Locate the cell with the specified text and output its [x, y] center coordinate. 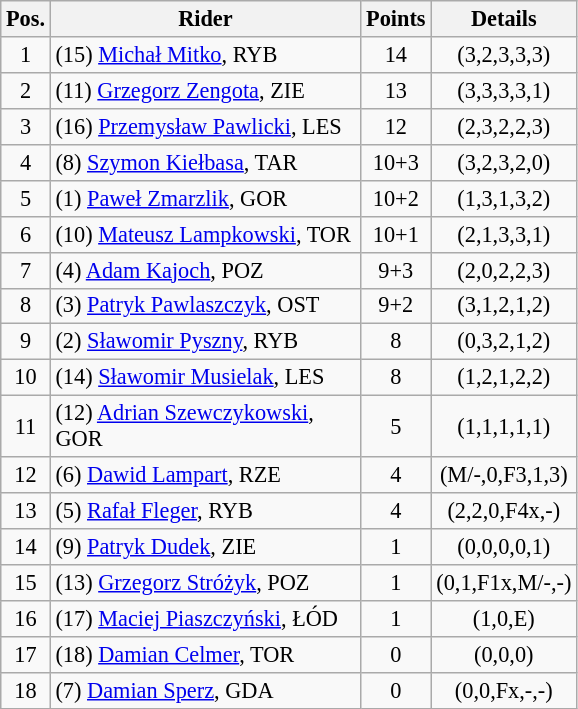
9+3 [396, 270]
(0,0,0,0,1) [504, 547]
6 [26, 234]
(1,2,1,2,2) [504, 378]
(15) Michał Mitko, RYB [205, 55]
2 [26, 90]
(1,3,1,3,2) [504, 198]
(4) Adam Kajoch, POZ [205, 270]
Rider [205, 19]
(7) Damian Sperz, GDA [205, 690]
11 [26, 426]
(3,2,3,2,0) [504, 162]
(18) Damian Celmer, TOR [205, 655]
10+3 [396, 162]
(17) Maciej Piaszczyński, ŁÓD [205, 619]
17 [26, 655]
(6) Dawid Lampart, RZE [205, 475]
(2,0,2,2,3) [504, 270]
(5) Rafał Fleger, RYB [205, 511]
15 [26, 583]
(0,0,Fx,-,-) [504, 690]
(2,1,3,3,1) [504, 234]
(2,3,2,2,3) [504, 126]
(0,0,0) [504, 655]
(9) Patryk Dudek, ZIE [205, 547]
10 [26, 378]
(10) Mateusz Lampkowski, TOR [205, 234]
(1,1,1,1,1) [504, 426]
10+1 [396, 234]
9+2 [396, 306]
(2,2,0,F4x,-) [504, 511]
Pos. [26, 19]
3 [26, 126]
(1) Paweł Zmarzlik, GOR [205, 198]
(3) Patryk Pawlaszczyk, OST [205, 306]
(3,1,2,1,2) [504, 306]
(12) Adrian Szewczykowski, GOR [205, 426]
(3,2,3,3,3) [504, 55]
(1,0,E) [504, 619]
(M/-,0,F3,1,3) [504, 475]
10+2 [396, 198]
(8) Szymon Kiełbasa, TAR [205, 162]
7 [26, 270]
(16) Przemysław Pawlicki, LES [205, 126]
(3,3,3,3,1) [504, 90]
(13) Grzegorz Stróżyk, POZ [205, 583]
(0,3,2,1,2) [504, 342]
16 [26, 619]
Points [396, 19]
(11) Grzegorz Zengota, ZIE [205, 90]
(2) Sławomir Pyszny, RYB [205, 342]
Details [504, 19]
(0,1,F1x,M/-,-) [504, 583]
18 [26, 690]
(14) Sławomir Musielak, LES [205, 378]
9 [26, 342]
